For the text-containing cell, return its midpoint in (X, Y) coordinate format. 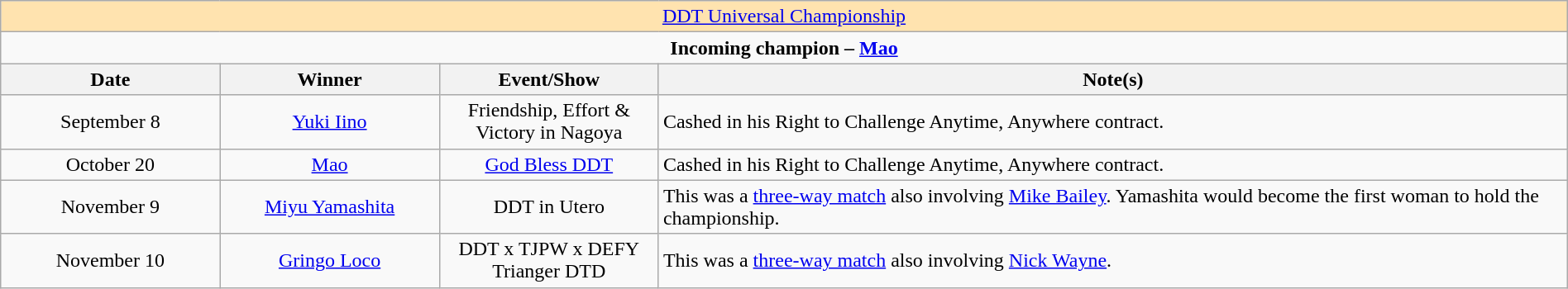
September 8 (111, 122)
Gringo Loco (329, 261)
DDT x TJPW x DEFY Trianger DTD (549, 261)
November 9 (111, 206)
Mao (329, 164)
Winner (329, 79)
October 20 (111, 164)
God Bless DDT (549, 164)
DDT in Utero (549, 206)
Event/Show (549, 79)
Incoming champion – Mao (784, 48)
This was a three-way match also involving Nick Wayne. (1113, 261)
This was a three-way match also involving Mike Bailey. Yamashita would become the first woman to hold the championship. (1113, 206)
Miyu Yamashita (329, 206)
DDT Universal Championship (784, 17)
Yuki Iino (329, 122)
Friendship, Effort & Victory in Nagoya (549, 122)
November 10 (111, 261)
Date (111, 79)
Note(s) (1113, 79)
